Determine the [X, Y] coordinate at the center of the cell enclosing the given text.  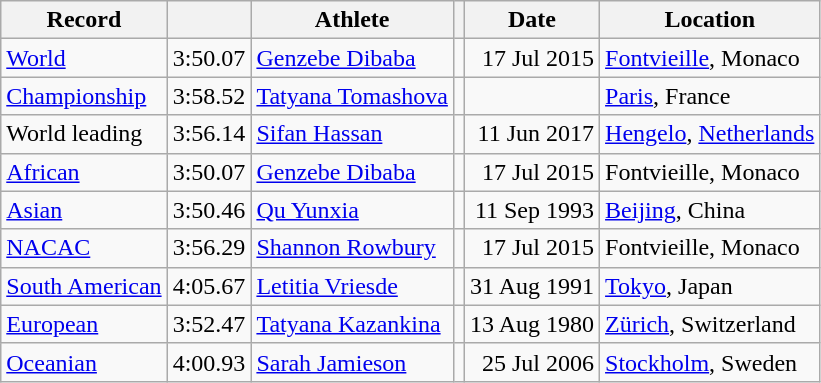
Sifan Hassan [352, 134]
Hengelo, Netherlands [710, 134]
African [84, 172]
Date [532, 20]
3:50.46 [209, 210]
NACAC [84, 248]
Location [710, 20]
World leading [84, 134]
Shannon Rowbury [352, 248]
European [84, 324]
25 Jul 2006 [532, 362]
Tatyana Tomashova [352, 96]
Tatyana Kazankina [352, 324]
3:52.47 [209, 324]
South American [84, 286]
Asian [84, 210]
11 Jun 2017 [532, 134]
Championship [84, 96]
Zürich, Switzerland [710, 324]
Qu Yunxia [352, 210]
3:56.29 [209, 248]
Sarah Jamieson [352, 362]
Paris, France [710, 96]
Tokyo, Japan [710, 286]
3:56.14 [209, 134]
Letitia Vriesde [352, 286]
World [84, 58]
13 Aug 1980 [532, 324]
Record [84, 20]
4:00.93 [209, 362]
Oceanian [84, 362]
11 Sep 1993 [532, 210]
4:05.67 [209, 286]
Athlete [352, 20]
Stockholm, Sweden [710, 362]
31 Aug 1991 [532, 286]
Beijing, China [710, 210]
3:58.52 [209, 96]
